Pinpoint the cell where the given text exists, returning its [X, Y] midpoint coordinate. 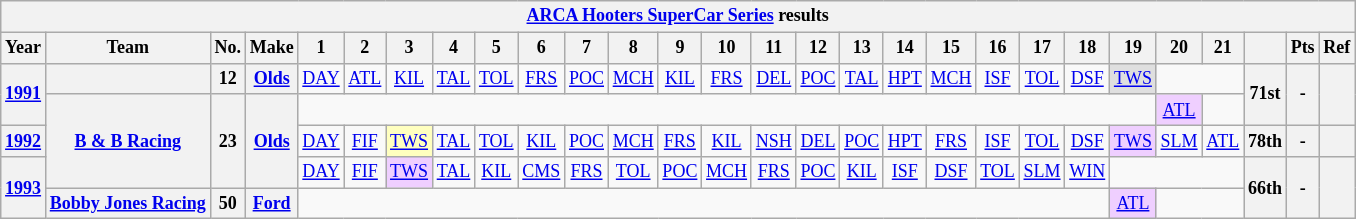
5 [496, 48]
2 [365, 48]
NSH [774, 140]
7 [587, 48]
50 [228, 204]
11 [774, 48]
Team [128, 48]
16 [998, 48]
15 [951, 48]
ARCA Hooters SuperCar Series results [678, 16]
Year [24, 48]
18 [1088, 48]
CMS [542, 172]
6 [542, 48]
9 [680, 48]
21 [1223, 48]
10 [727, 48]
1992 [24, 140]
8 [633, 48]
Ref [1337, 48]
Make [272, 48]
19 [1134, 48]
20 [1179, 48]
66th [1266, 188]
23 [228, 141]
14 [904, 48]
Bobby Jones Racing [128, 204]
4 [453, 48]
13 [862, 48]
1991 [24, 94]
WIN [1088, 172]
71st [1266, 94]
3 [410, 48]
1 [321, 48]
B & B Racing [128, 141]
Ford [272, 204]
1993 [24, 188]
78th [1266, 140]
17 [1042, 48]
No. [228, 48]
Pts [1302, 48]
